Determine the (X, Y) coordinate at the center of the cell enclosing the given text.  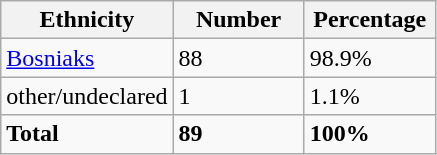
88 (238, 58)
1 (238, 96)
89 (238, 134)
Total (87, 134)
Percentage (370, 20)
Ethnicity (87, 20)
1.1% (370, 96)
100% (370, 134)
Bosniaks (87, 58)
98.9% (370, 58)
Number (238, 20)
other/undeclared (87, 96)
